Return [x, y] of the center of cell containing provided text 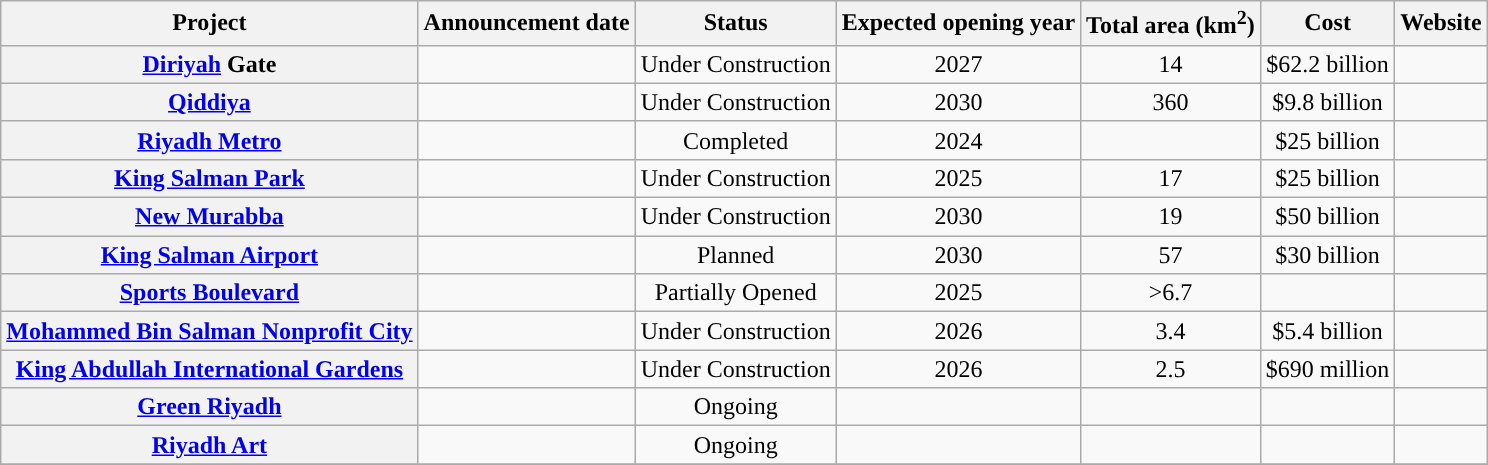
Qiddiya [210, 102]
$62.2 billion [1327, 64]
$9.8 billion [1327, 102]
17 [1171, 178]
Project [210, 24]
Cost [1327, 24]
Green Riyadh [210, 407]
360 [1171, 102]
Diriyah Gate [210, 64]
Riyadh Metro [210, 140]
Mohammed Bin Salman Nonprofit City [210, 331]
King Salman Park [210, 178]
Announcement date [526, 24]
2024 [958, 140]
King Salman Airport [210, 255]
Expected opening year [958, 24]
Planned [736, 255]
19 [1171, 217]
Partially Opened [736, 293]
3.4 [1171, 331]
Status [736, 24]
New Murabba [210, 217]
$690 million [1327, 369]
57 [1171, 255]
2027 [958, 64]
$5.4 billion [1327, 331]
Completed [736, 140]
>6.7 [1171, 293]
$30 billion [1327, 255]
Total area (km2) [1171, 24]
Riyadh Art [210, 445]
14 [1171, 64]
Website [1441, 24]
King Abdullah International Gardens [210, 369]
2.5 [1171, 369]
$50 billion [1327, 217]
Sports Boulevard [210, 293]
